Locate the cell with the specified text and output its (x, y) center coordinate. 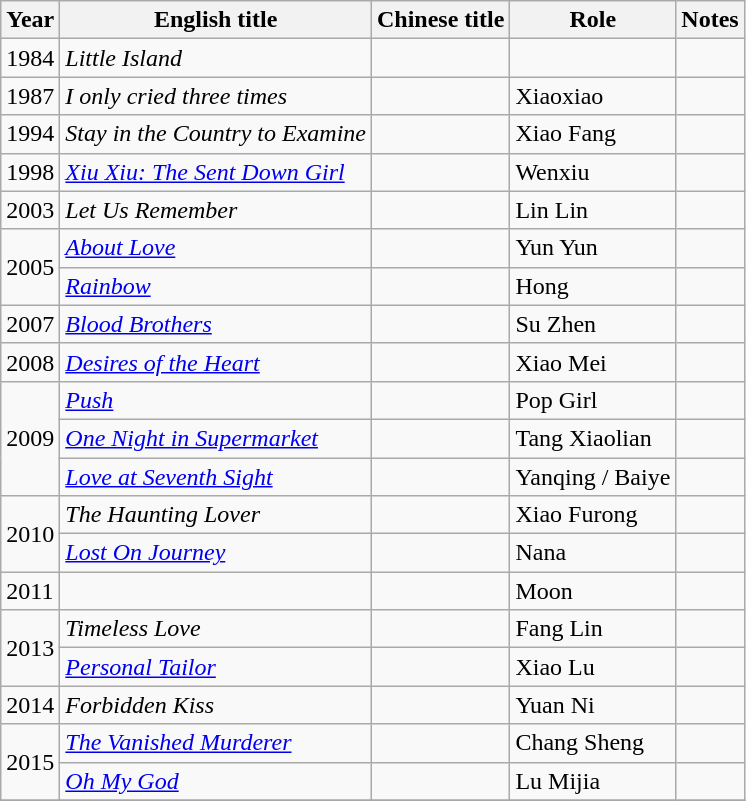
Role (593, 20)
English title (216, 20)
Rainbow (216, 286)
1984 (30, 58)
2013 (30, 648)
1998 (30, 172)
Wenxiu (593, 172)
Nana (593, 553)
Personal Tailor (216, 667)
Lu Mijia (593, 781)
Push (216, 400)
Pop Girl (593, 400)
The Vanished Murderer (216, 743)
Stay in the Country to Examine (216, 134)
Chinese title (440, 20)
Xiao Fang (593, 134)
Hong (593, 286)
Xiaoxiao (593, 96)
The Haunting Lover (216, 515)
Su Zhen (593, 324)
Little Island (216, 58)
1987 (30, 96)
Let Us Remember (216, 210)
Moon (593, 591)
About Love (216, 248)
Xiao Furong (593, 515)
2010 (30, 534)
Notes (710, 20)
Lin Lin (593, 210)
1994 (30, 134)
2015 (30, 762)
Xiao Mei (593, 362)
Lost On Journey (216, 553)
Blood Brothers (216, 324)
Yanqing / Baiye (593, 477)
Love at Seventh Sight (216, 477)
Yun Yun (593, 248)
One Night in Supermarket (216, 438)
Desires of the Heart (216, 362)
Xiao Lu (593, 667)
Xiu Xiu: The Sent Down Girl (216, 172)
Fang Lin (593, 629)
Tang Xiaolian (593, 438)
Chang Sheng (593, 743)
2003 (30, 210)
2008 (30, 362)
Year (30, 20)
Forbidden Kiss (216, 705)
Yuan Ni (593, 705)
2005 (30, 267)
2009 (30, 438)
2011 (30, 591)
2014 (30, 705)
I only cried three times (216, 96)
Oh My God (216, 781)
Timeless Love (216, 629)
2007 (30, 324)
